Return [X, Y] of the center of cell containing provided text 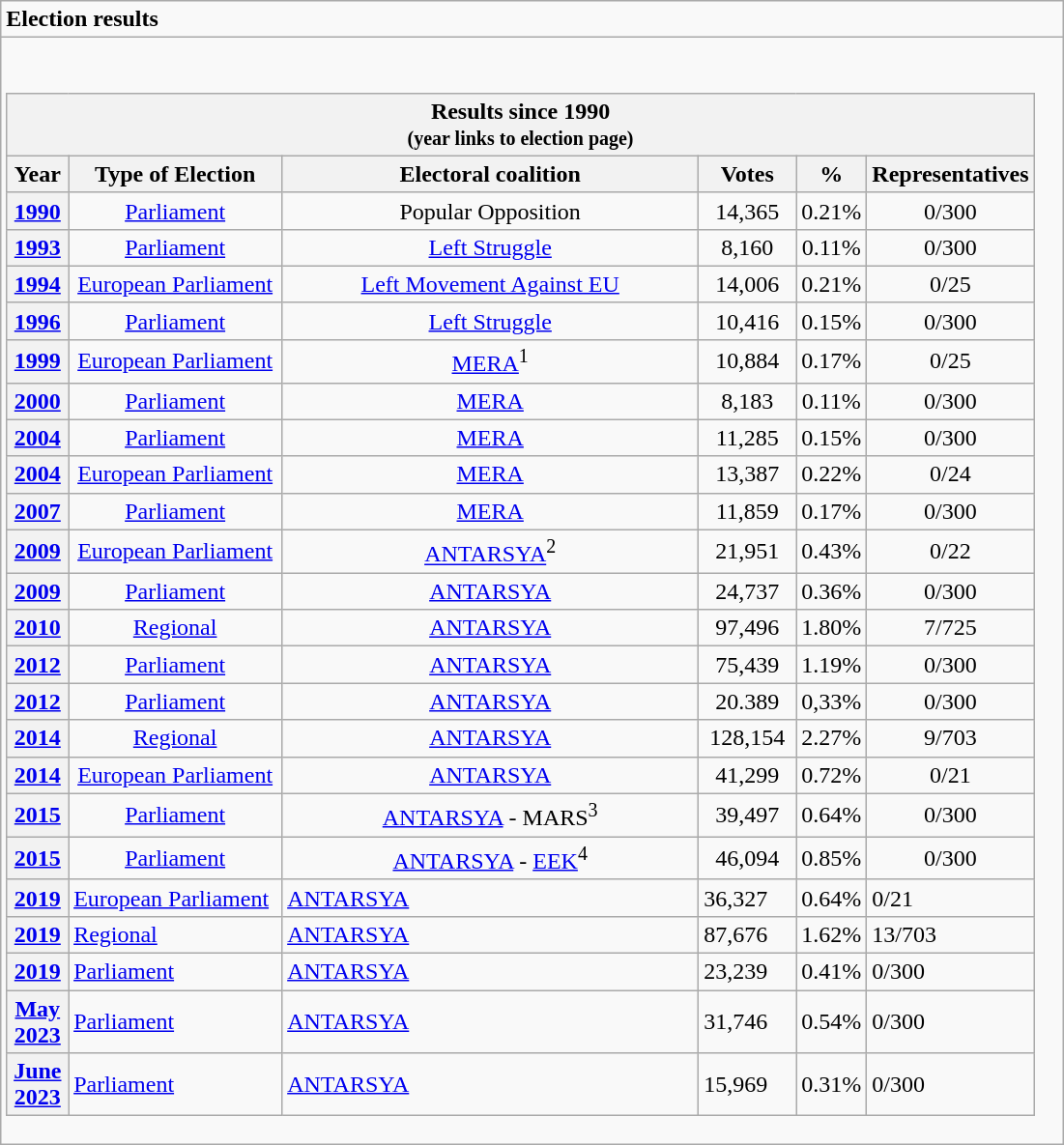
97,496 [748, 628]
0.72% [831, 775]
Year [38, 174]
June 2023 [38, 1084]
15,969 [748, 1084]
0.22% [831, 474]
MERA1 [491, 361]
Votes [748, 174]
ANTARSYA2 [491, 551]
24,737 [748, 591]
7/725 [951, 628]
0,33% [831, 701]
23,239 [748, 971]
1990 [38, 211]
128,154 [748, 738]
% [831, 174]
0.41% [831, 971]
0.31% [831, 1084]
31,746 [748, 1020]
ANTARSYA - EEK4 [491, 858]
Electoral coalition [491, 174]
87,676 [748, 934]
11,285 [748, 438]
0.36% [831, 591]
Left Movement Against EU [491, 284]
Representatives [951, 174]
10,416 [748, 321]
0.43% [831, 551]
1996 [38, 321]
1.62% [831, 934]
39,497 [748, 816]
36,327 [748, 898]
2007 [38, 511]
10,884 [748, 361]
Popular Opposition [491, 211]
0/22 [951, 551]
0.54% [831, 1020]
75,439 [748, 665]
41,299 [748, 775]
1994 [38, 284]
0.85% [831, 858]
1993 [38, 247]
2.27% [831, 738]
ANTARSYA - MARS3 [491, 816]
14,365 [748, 211]
20.389 [748, 701]
9/703 [951, 738]
2010 [38, 628]
21,951 [748, 551]
1999 [38, 361]
8,183 [748, 401]
11,859 [748, 511]
13/703 [951, 934]
14,006 [748, 284]
46,094 [748, 858]
Type of Election [176, 174]
13,387 [748, 474]
8,160 [748, 247]
May 2023 [38, 1020]
Election results [532, 19]
1.80% [831, 628]
0/24 [951, 474]
2000 [38, 401]
Results since 1990(year links to election page) [520, 124]
1.19% [831, 665]
